Extract the [X, Y] coordinate from the center of the cell holding the provided text.  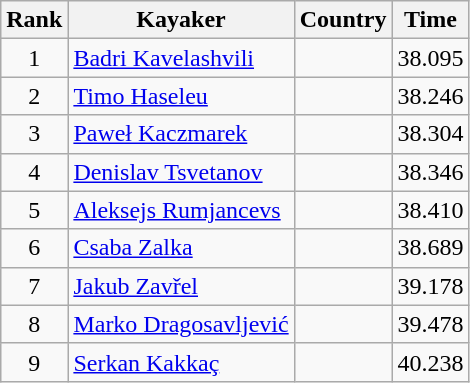
Paweł Kaczmarek [181, 134]
40.238 [430, 362]
Aleksejs Rumjancevs [181, 210]
8 [34, 324]
Timo Haseleu [181, 96]
Denislav Tsvetanov [181, 172]
1 [34, 58]
38.346 [430, 172]
9 [34, 362]
Serkan Kakkaç [181, 362]
38.304 [430, 134]
Time [430, 20]
Badri Kavelashvili [181, 58]
2 [34, 96]
38.689 [430, 248]
3 [34, 134]
7 [34, 286]
Kayaker [181, 20]
39.478 [430, 324]
Csaba Zalka [181, 248]
4 [34, 172]
38.246 [430, 96]
Jakub Zavřel [181, 286]
39.178 [430, 286]
5 [34, 210]
Country [343, 20]
Marko Dragosavljević [181, 324]
6 [34, 248]
38.410 [430, 210]
Rank [34, 20]
38.095 [430, 58]
